Search for the cell housing the specified text and yield its [X, Y] center coordinate. 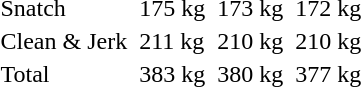
211 kg [172, 41]
210 kg [250, 41]
